Identify which cell holds the provided text, then report its (x, y) central coordinate. 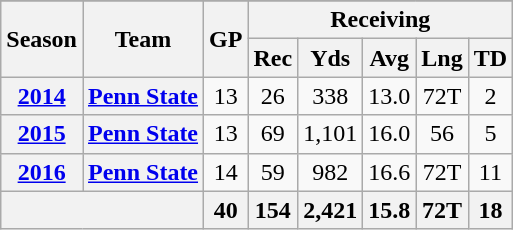
13.0 (390, 96)
2,421 (330, 210)
Yds (330, 58)
11 (490, 172)
14 (226, 172)
982 (330, 172)
16.0 (390, 134)
338 (330, 96)
16.6 (390, 172)
Avg (390, 58)
18 (490, 210)
Season (42, 39)
TD (490, 58)
2016 (42, 172)
GP (226, 39)
2 (490, 96)
40 (226, 210)
Rec (273, 58)
56 (442, 134)
59 (273, 172)
1,101 (330, 134)
2014 (42, 96)
154 (273, 210)
2015 (42, 134)
Receiving (380, 20)
15.8 (390, 210)
26 (273, 96)
Lng (442, 58)
5 (490, 134)
69 (273, 134)
Team (142, 39)
